Find where the given text appears and provide that cell's center as [X, Y] coordinate. 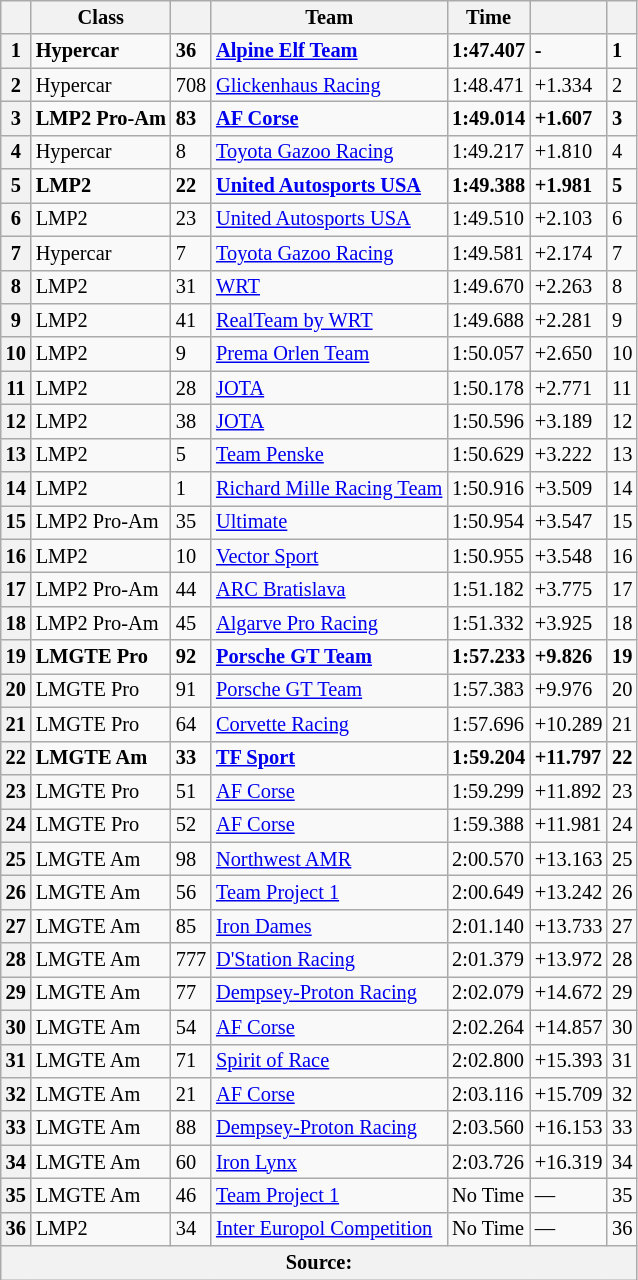
Class [101, 17]
2:00.570 [488, 859]
Iron Dames [329, 926]
1:50.178 [488, 388]
+3.509 [568, 489]
WRT [329, 287]
88 [191, 1128]
TF Sport [329, 758]
1:49.688 [488, 320]
Alpine Elf Team [329, 51]
1:49.510 [488, 219]
Richard Mille Racing Team [329, 489]
1:49.388 [488, 186]
+14.672 [568, 993]
38 [191, 421]
52 [191, 825]
91 [191, 690]
+15.393 [568, 1061]
+1.334 [568, 85]
1:51.182 [488, 589]
Northwest AMR [329, 859]
Prema Orlen Team [329, 354]
+10.289 [568, 724]
Time [488, 17]
41 [191, 320]
+2.281 [568, 320]
Algarve Pro Racing [329, 623]
Corvette Racing [329, 724]
+3.547 [568, 522]
1:57.233 [488, 657]
2:02.079 [488, 993]
RealTeam by WRT [329, 320]
1:59.204 [488, 758]
2:03.560 [488, 1128]
1:59.299 [488, 791]
D'Station Racing [329, 960]
Inter Europol Competition [329, 1229]
+2.263 [568, 287]
+14.857 [568, 1027]
1:57.696 [488, 724]
+3.775 [568, 589]
2:01.379 [488, 960]
+9.976 [568, 690]
1:47.407 [488, 51]
Iron Lynx [329, 1162]
Source: [319, 1263]
+16.153 [568, 1128]
+2.650 [568, 354]
Glickenhaus Racing [329, 85]
77 [191, 993]
Spirit of Race [329, 1061]
83 [191, 118]
+3.189 [568, 421]
54 [191, 1027]
98 [191, 859]
2:01.140 [488, 926]
+9.826 [568, 657]
1:49.670 [488, 287]
2:03.116 [488, 1094]
92 [191, 657]
+13.733 [568, 926]
2:00.649 [488, 892]
Team [329, 17]
+11.981 [568, 825]
+11.797 [568, 758]
+13.242 [568, 892]
+3.222 [568, 455]
+13.163 [568, 859]
1:50.955 [488, 556]
1:49.581 [488, 253]
2:02.264 [488, 1027]
44 [191, 589]
+16.319 [568, 1162]
+11.892 [568, 791]
Team Penske [329, 455]
+1.810 [568, 152]
2:03.726 [488, 1162]
51 [191, 791]
+2.103 [568, 219]
+15.709 [568, 1094]
56 [191, 892]
1:49.217 [488, 152]
46 [191, 1195]
+3.548 [568, 556]
1:50.596 [488, 421]
777 [191, 960]
1:50.954 [488, 522]
71 [191, 1061]
85 [191, 926]
708 [191, 85]
1:59.388 [488, 825]
60 [191, 1162]
- [568, 51]
1:50.629 [488, 455]
45 [191, 623]
+1.607 [568, 118]
Ultimate [329, 522]
+13.972 [568, 960]
+1.981 [568, 186]
1:49.014 [488, 118]
ARC Bratislava [329, 589]
1:51.332 [488, 623]
1:57.383 [488, 690]
1:50.057 [488, 354]
1:50.916 [488, 489]
+2.771 [568, 388]
1:48.471 [488, 85]
2:02.800 [488, 1061]
64 [191, 724]
+3.925 [568, 623]
Vector Sport [329, 556]
+2.174 [568, 253]
